From the cell containing the given text, extract its center point as (x, y) coordinate. 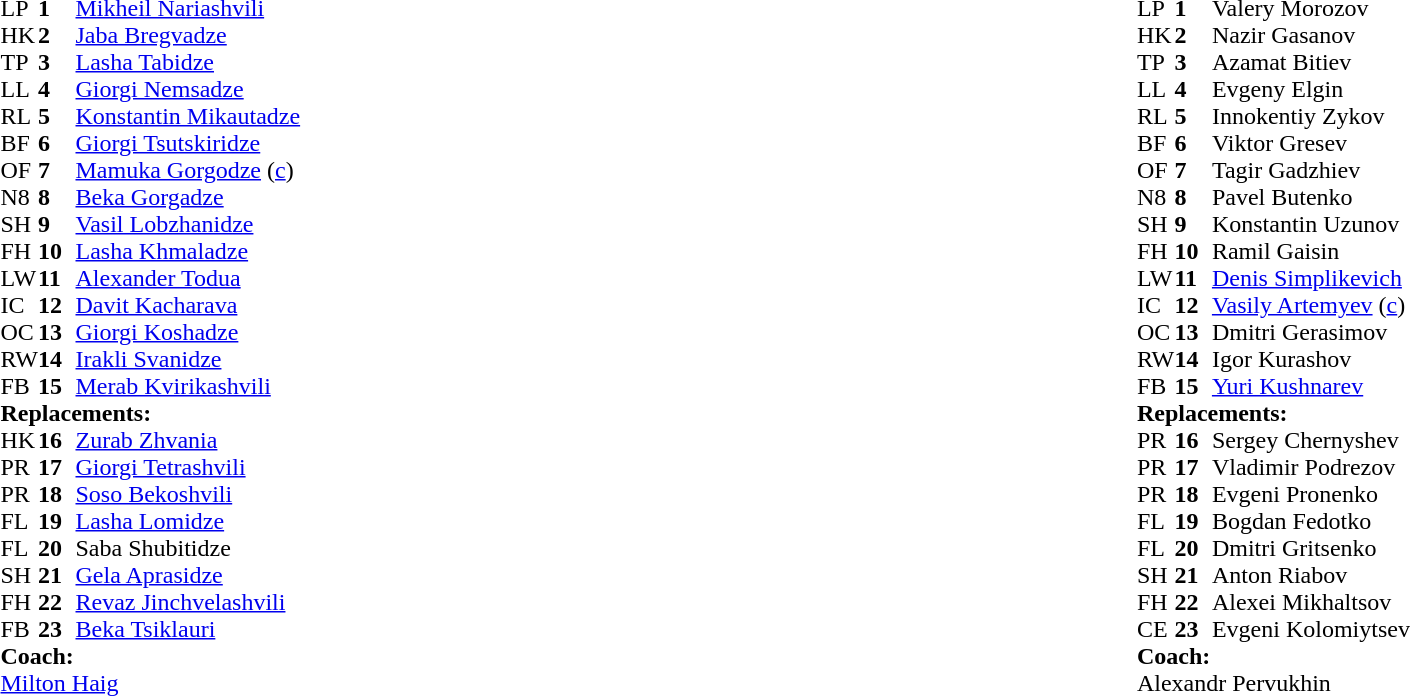
Giorgi Nemsadze (188, 90)
Zurab Zhvania (188, 440)
Giorgi Tsutskiridze (188, 144)
Bogdan Fedotko (1311, 522)
Gela Aprasidze (188, 576)
Vladimir Podrezov (1311, 468)
Beka Gorgadze (188, 198)
Alexander Todua (188, 278)
Anton Riabov (1311, 576)
Soso Bekoshvili (188, 494)
Yuri Kushnarev (1311, 386)
Igor Kurashov (1311, 360)
Evgeny Elgin (1311, 90)
Giorgi Koshadze (188, 332)
Mamuka Gorgodze (c) (188, 170)
Lasha Lomidze (188, 522)
Saba Shubitidze (188, 548)
Dmitri Gerasimov (1311, 332)
Konstantin Uzunov (1311, 224)
Davit Kacharava (188, 306)
Viktor Gresev (1311, 144)
Alexei Mikhaltsov (1311, 602)
Merab Kvirikashvili (188, 386)
CE (1156, 630)
Revaz Jinchvelashvili (188, 602)
Vasil Lobzhanidze (188, 224)
Innokentiy Zykov (1311, 116)
Beka Tsiklauri (188, 630)
Vasily Artemyev (c) (1311, 306)
Konstantin Mikautadze (188, 116)
Evgeni Pronenko (1311, 494)
Irakli Svanidze (188, 360)
Lasha Tabidze (188, 62)
Pavel Butenko (1311, 198)
Denis Simplikevich (1311, 278)
Ramil Gaisin (1311, 252)
Jaba Bregvadze (188, 36)
Azamat Bitiev (1311, 62)
Nazir Gasanov (1311, 36)
Lasha Khmaladze (188, 252)
Dmitri Gritsenko (1311, 548)
Sergey Chernyshev (1311, 440)
Giorgi Tetrashvili (188, 468)
Evgeni Kolomiytsev (1311, 630)
Tagir Gadzhiev (1311, 170)
